Output the [X, Y] coordinate of the center of the cell containing the given text.  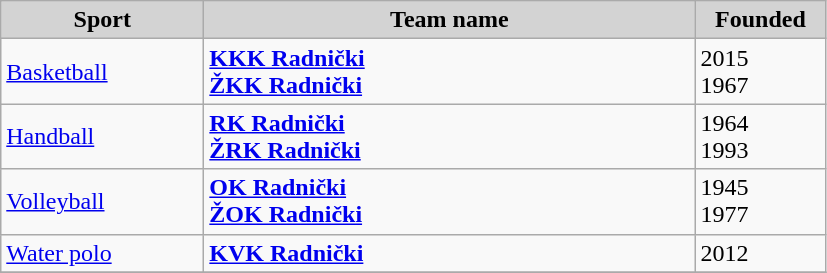
Team name [450, 20]
RK RadničkiŽRK Radnički [450, 136]
19641993 [760, 136]
19451977 [760, 202]
Water polo [102, 253]
Basketball [102, 72]
20151967 [760, 72]
Sport [102, 20]
Handball [102, 136]
KVK Radnički [450, 253]
2012 [760, 253]
KKK RadničkiŽKK Radnički [450, 72]
OK RadničkiŽOK Radnički [450, 202]
Founded [760, 20]
Volleyball [102, 202]
